Extract the [X, Y] coordinate from the center of the cell holding the provided text.  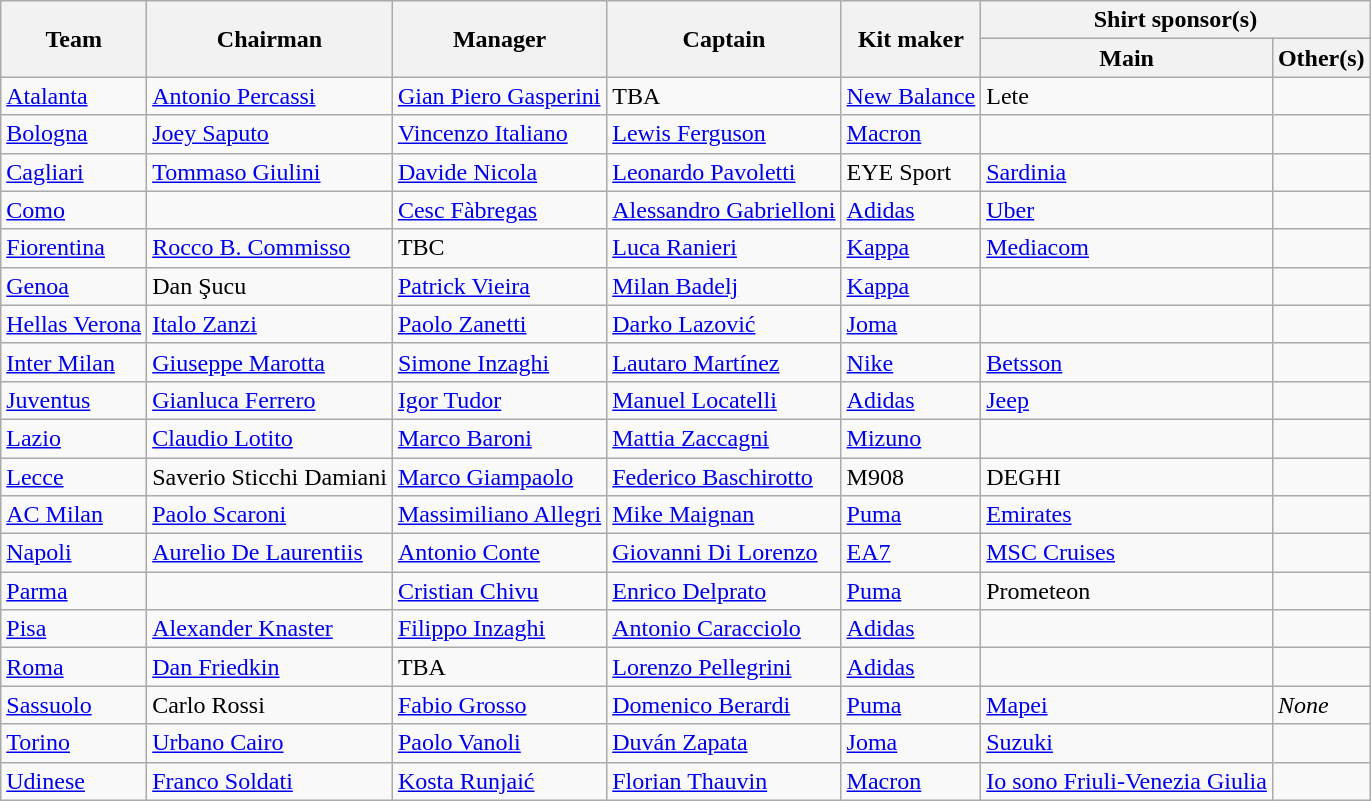
Sassuolo [74, 705]
Team [74, 39]
Paolo Vanoli [499, 743]
Kit maker [911, 39]
Alessandro Gabrielloni [724, 210]
Mapei [1127, 705]
Juventus [74, 400]
Joey Saputo [270, 134]
DEGHI [1127, 477]
Cristian Chivu [499, 591]
EA7 [911, 553]
Franco Soldati [270, 781]
Atalanta [74, 96]
New Balance [911, 96]
Io sono Friuli-Venezia Giulia [1127, 781]
Roma [74, 667]
Igor Tudor [499, 400]
Gian Piero Gasperini [499, 96]
Captain [724, 39]
Fabio Grosso [499, 705]
Urbano Cairo [270, 743]
Marco Baroni [499, 438]
Florian Thauvin [724, 781]
Genoa [74, 286]
Emirates [1127, 515]
Antonio Conte [499, 553]
Gianluca Ferrero [270, 400]
Patrick Vieira [499, 286]
AC Milan [74, 515]
Claudio Lotito [270, 438]
Enrico Delprato [724, 591]
Sardinia [1127, 172]
Pisa [74, 629]
Italo Zanzi [270, 324]
Udinese [74, 781]
Darko Lazović [724, 324]
Marco Giampaolo [499, 477]
Milan Badelj [724, 286]
Lete [1127, 96]
Federico Baschirotto [724, 477]
Lewis Ferguson [724, 134]
Uber [1127, 210]
Manuel Locatelli [724, 400]
Alexander Knaster [270, 629]
Suzuki [1127, 743]
Parma [74, 591]
MSC Cruises [1127, 553]
Filippo Inzaghi [499, 629]
Lautaro Martínez [724, 362]
Antonio Caracciolo [724, 629]
Main [1127, 58]
Antonio Percassi [270, 96]
Tommaso Giulini [270, 172]
Rocco B. Commisso [270, 248]
Prometeon [1127, 591]
Aurelio De Laurentiis [270, 553]
Lorenzo Pellegrini [724, 667]
Shirt sponsor(s) [1176, 20]
Hellas Verona [74, 324]
Nike [911, 362]
Como [74, 210]
Mizuno [911, 438]
Paolo Scaroni [270, 515]
Vincenzo Italiano [499, 134]
Domenico Berardi [724, 705]
Leonardo Pavoletti [724, 172]
Bologna [74, 134]
Davide Nicola [499, 172]
Mike Maignan [724, 515]
Luca Ranieri [724, 248]
Lazio [74, 438]
Carlo Rossi [270, 705]
Napoli [74, 553]
None [1321, 705]
Giovanni Di Lorenzo [724, 553]
Manager [499, 39]
Kosta Runjaić [499, 781]
Lecce [74, 477]
Paolo Zanetti [499, 324]
Other(s) [1321, 58]
Jeep [1127, 400]
Cesc Fàbregas [499, 210]
EYE Sport [911, 172]
Betsson [1127, 362]
Torino [74, 743]
Inter Milan [74, 362]
Cagliari [74, 172]
Dan Friedkin [270, 667]
Massimiliano Allegri [499, 515]
Duván Zapata [724, 743]
Fiorentina [74, 248]
Giuseppe Marotta [270, 362]
Dan Şucu [270, 286]
Saverio Sticchi Damiani [270, 477]
Mattia Zaccagni [724, 438]
Mediacom [1127, 248]
Chairman [270, 39]
Simone Inzaghi [499, 362]
M908 [911, 477]
TBC [499, 248]
